Determine the [x, y] coordinate at the center of the cell enclosing the given text.  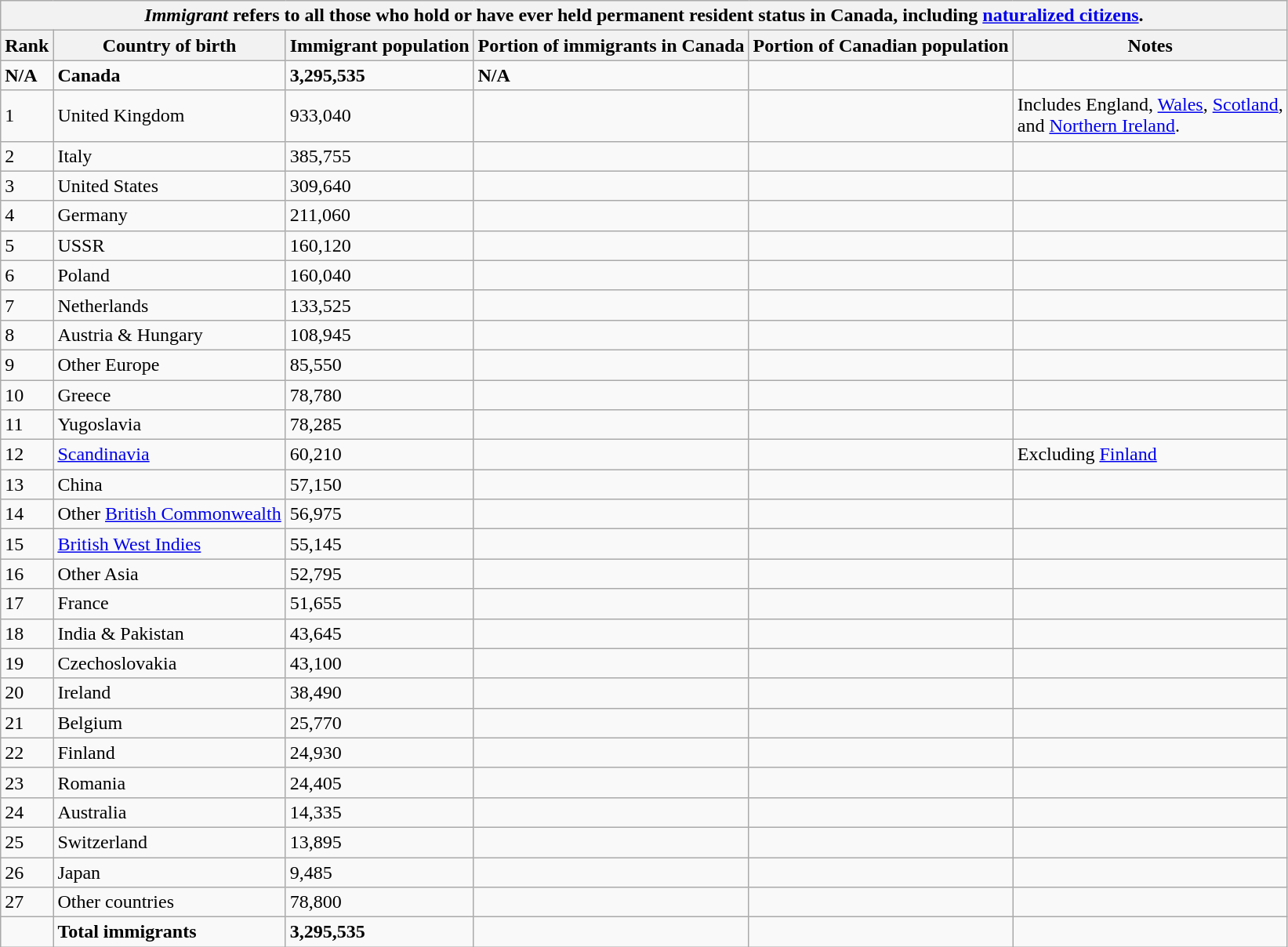
Other countries [169, 902]
Italy [169, 156]
5 [27, 245]
Belgium [169, 723]
Immigrant population [379, 45]
24 [27, 812]
211,060 [379, 216]
Country of birth [169, 45]
52,795 [379, 574]
Romania [169, 782]
3 [27, 186]
United Kingdom [169, 116]
France [169, 604]
Yugoslavia [169, 425]
13 [27, 484]
Immigrant refers to all those who hold or have ever held permanent resident status in Canada, including naturalized citizens. [644, 16]
57,150 [379, 484]
1 [27, 116]
38,490 [379, 693]
85,550 [379, 365]
78,285 [379, 425]
24,405 [379, 782]
China [169, 484]
27 [27, 902]
160,120 [379, 245]
4 [27, 216]
Germany [169, 216]
17 [27, 604]
23 [27, 782]
Czechoslovakia [169, 663]
Ireland [169, 693]
108,945 [379, 335]
10 [27, 394]
Portion of immigrants in Canada [611, 45]
78,800 [379, 902]
51,655 [379, 604]
7 [27, 305]
USSR [169, 245]
Scandinavia [169, 455]
385,755 [379, 156]
Excluding Finland [1150, 455]
Australia [169, 812]
309,640 [379, 186]
133,525 [379, 305]
55,145 [379, 544]
43,645 [379, 633]
8 [27, 335]
Japan [169, 873]
60,210 [379, 455]
Notes [1150, 45]
14,335 [379, 812]
18 [27, 633]
20 [27, 693]
22 [27, 753]
Netherlands [169, 305]
Poland [169, 275]
Other Asia [169, 574]
933,040 [379, 116]
Other Europe [169, 365]
43,100 [379, 663]
26 [27, 873]
Portion of Canadian population [881, 45]
9 [27, 365]
Switzerland [169, 842]
Rank [27, 45]
25 [27, 842]
Greece [169, 394]
Finland [169, 753]
21 [27, 723]
Includes England, Wales, Scotland,and Northern Ireland. [1150, 116]
Austria & Hungary [169, 335]
78,780 [379, 394]
16 [27, 574]
6 [27, 275]
9,485 [379, 873]
2 [27, 156]
14 [27, 514]
24,930 [379, 753]
United States [169, 186]
13,895 [379, 842]
India & Pakistan [169, 633]
British West Indies [169, 544]
19 [27, 663]
56,975 [379, 514]
Total immigrants [169, 932]
Canada [169, 75]
15 [27, 544]
160,040 [379, 275]
11 [27, 425]
12 [27, 455]
25,770 [379, 723]
Other British Commonwealth [169, 514]
